Determine the (X, Y) coordinate at the center of the cell enclosing the given text.  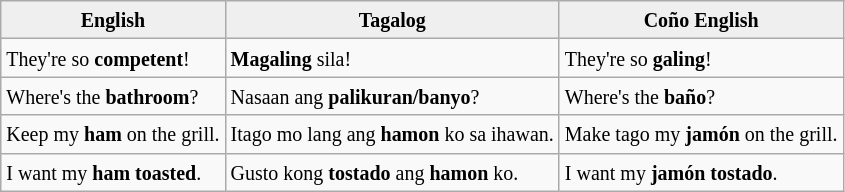
Gusto kong tostado ang hamon ko. (392, 172)
Where's the bathroom? (113, 96)
They're so galing! (701, 58)
Magaling sila! (392, 58)
Tagalog (392, 20)
Keep my ham on the grill. (113, 134)
Where's the baño? (701, 96)
I want my ham toasted. (113, 172)
Itago mo lang ang hamon ko sa ihawan. (392, 134)
English (113, 20)
Make tago my jamón on the grill. (701, 134)
Coño English (701, 20)
Nasaan ang palikuran/banyo? (392, 96)
They're so competent! (113, 58)
I want my jamón tostado. (701, 172)
